Return (X, Y) of the center of cell containing provided text 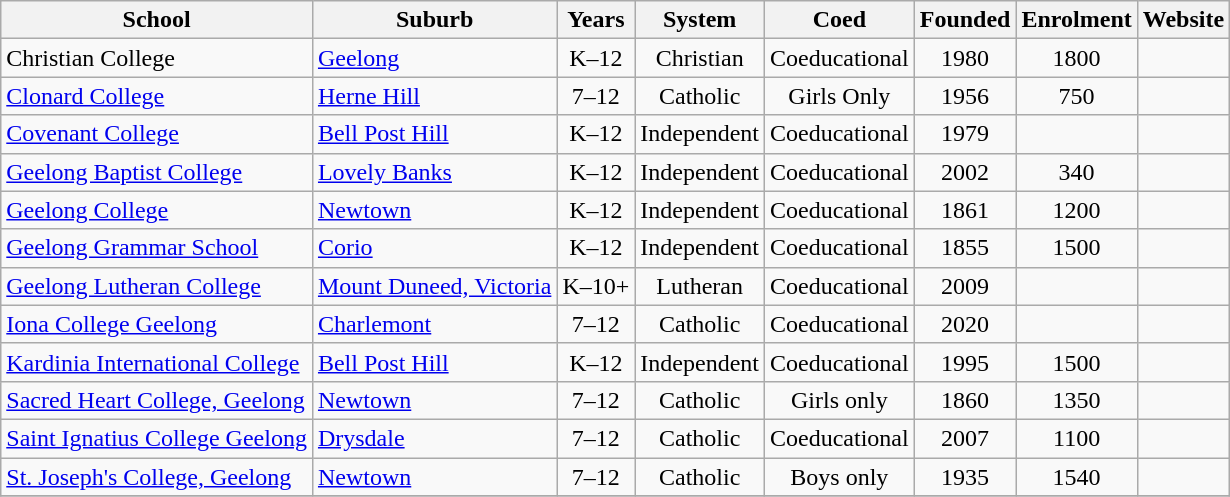
Iona College Geelong (157, 324)
1860 (965, 400)
School (157, 20)
1861 (965, 210)
Enrolment (1076, 20)
Saint Ignatius College Geelong (157, 438)
Herne Hill (434, 96)
1100 (1076, 438)
Suburb (434, 20)
1995 (965, 362)
1980 (965, 58)
Founded (965, 20)
1350 (1076, 400)
Lovely Banks (434, 172)
1855 (965, 248)
2002 (965, 172)
Geelong College (157, 210)
1979 (965, 134)
Years (596, 20)
Geelong (434, 58)
Sacred Heart College, Geelong (157, 400)
2009 (965, 286)
Lutheran (700, 286)
Girls only (840, 400)
1540 (1076, 477)
Mount Duneed, Victoria (434, 286)
Boys only (840, 477)
Drysdale (434, 438)
1800 (1076, 58)
2020 (965, 324)
Covenant College (157, 134)
K–10+ (596, 286)
1935 (965, 477)
Kardinia International College (157, 362)
Geelong Baptist College (157, 172)
Corio (434, 248)
340 (1076, 172)
1956 (965, 96)
Girls Only (840, 96)
System (700, 20)
2007 (965, 438)
Geelong Grammar School (157, 248)
750 (1076, 96)
Coed (840, 20)
Website (1183, 20)
Geelong Lutheran College (157, 286)
Clonard College (157, 96)
St. Joseph's College, Geelong (157, 477)
1200 (1076, 210)
Christian (700, 58)
Charlemont (434, 324)
Christian College (157, 58)
